Output the [X, Y] coordinate of the center of the cell containing the given text.  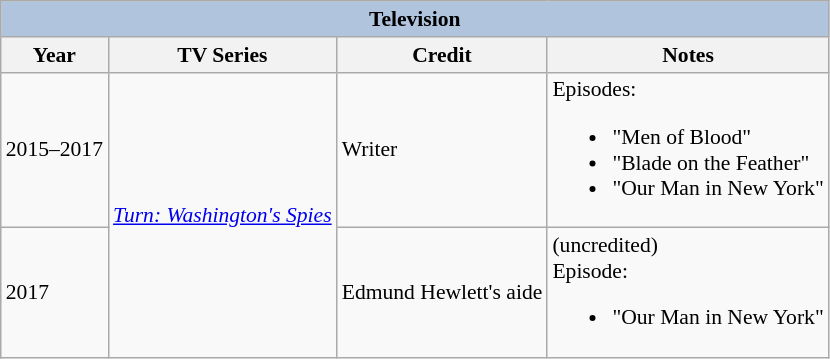
Edmund Hewlett's aide [442, 293]
Year [54, 55]
Notes [688, 55]
TV Series [222, 55]
Television [415, 19]
Writer [442, 150]
Episodes:"Men of Blood""Blade on the Feather""Our Man in New York" [688, 150]
Credit [442, 55]
2017 [54, 293]
Turn: Washington's Spies [222, 214]
2015–2017 [54, 150]
(uncredited)Episode:"Our Man in New York" [688, 293]
